Identify which cell holds the provided text, then report its [X, Y] central coordinate. 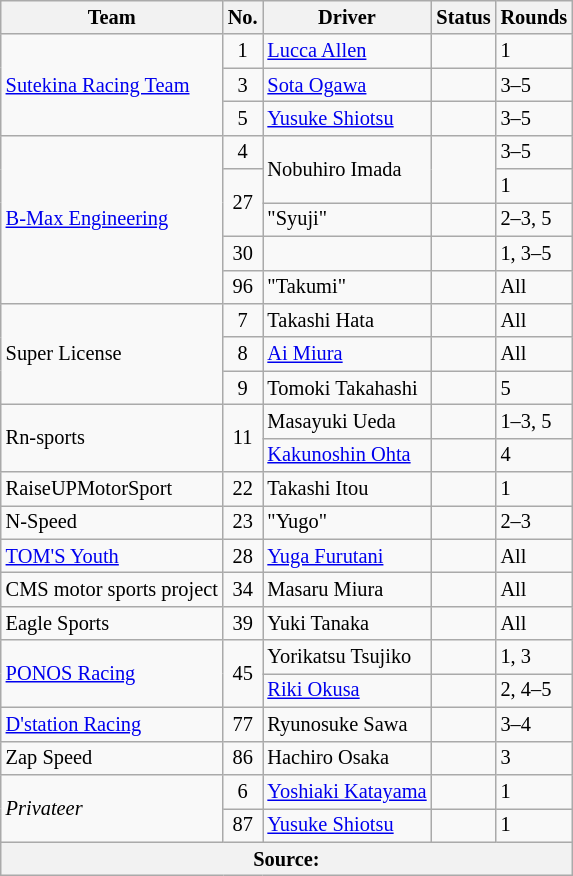
N-Speed [112, 522]
D'station Racing [112, 724]
Nobuhiro Imada [346, 168]
8 [243, 354]
2–3, 5 [534, 219]
Masayuki Ueda [346, 421]
1, 3 [534, 657]
Privateer [112, 808]
6 [243, 791]
Source: [286, 859]
11 [243, 438]
"Takumi" [346, 287]
Yorikatsu Tsujiko [346, 657]
Sota Ogawa [346, 85]
Yuga Furutani [346, 556]
Zap Speed [112, 758]
3–4 [534, 724]
7 [243, 320]
77 [243, 724]
Yoshiaki Katayama [346, 791]
Sutekina Racing Team [112, 84]
45 [243, 674]
Ai Miura [346, 354]
30 [243, 253]
Rounds [534, 17]
2, 4–5 [534, 690]
Super License [112, 354]
CMS motor sports project [112, 589]
"Syuji" [346, 219]
86 [243, 758]
87 [243, 825]
Riki Okusa [346, 690]
No. [243, 17]
Takashi Hata [346, 320]
39 [243, 623]
TOM'S Youth [112, 556]
Rn-sports [112, 438]
Masaru Miura [346, 589]
RaiseUPMotorSport [112, 489]
23 [243, 522]
Kakunoshin Ohta [346, 455]
34 [243, 589]
9 [243, 388]
B-Max Engineering [112, 219]
96 [243, 287]
2–3 [534, 522]
Team [112, 17]
Ryunosuke Sawa [346, 724]
Status [464, 17]
22 [243, 489]
Takashi Itou [346, 489]
"Yugo" [346, 522]
Hachiro Osaka [346, 758]
28 [243, 556]
Tomoki Takahashi [346, 388]
27 [243, 202]
1–3, 5 [534, 421]
PONOS Racing [112, 674]
Driver [346, 17]
Yuki Tanaka [346, 623]
Lucca Allen [346, 51]
Eagle Sports [112, 623]
1, 3–5 [534, 253]
